Output the [X, Y] coordinate of the center of the cell containing the given text.  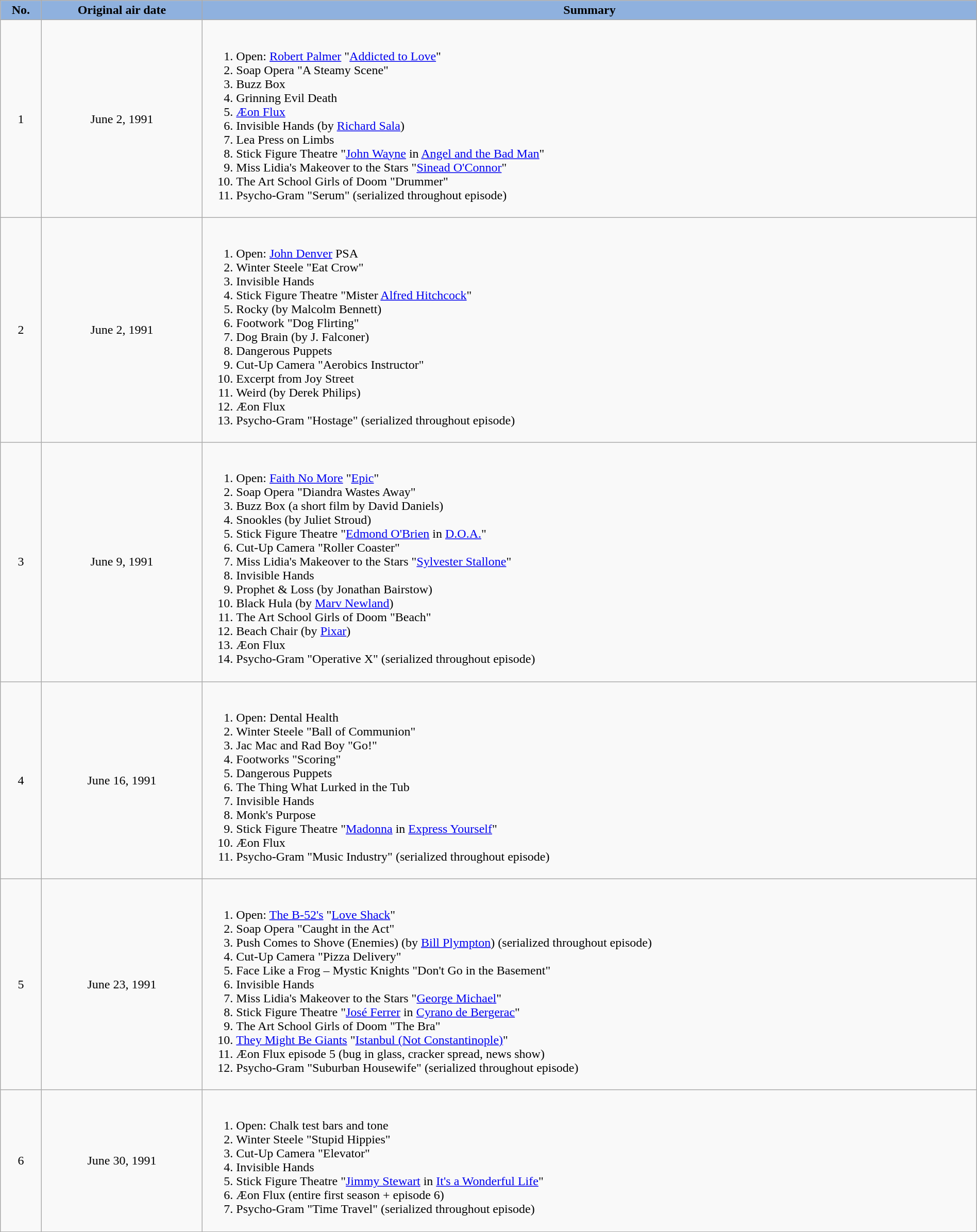
June 16, 1991 [122, 780]
June 30, 1991 [122, 1161]
June 23, 1991 [122, 984]
5 [21, 984]
Original air date [122, 10]
Summary [589, 10]
3 [21, 562]
4 [21, 780]
6 [21, 1161]
2 [21, 330]
1 [21, 118]
June 9, 1991 [122, 562]
No. [21, 10]
